From the cell containing the given text, extract its center point as (x, y) coordinate. 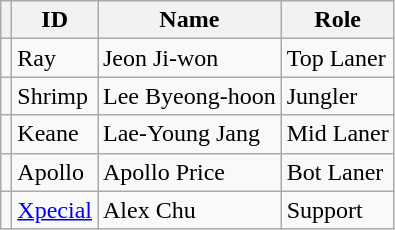
Keane (55, 134)
Xpecial (55, 210)
Role (338, 20)
Jeon Ji-won (190, 58)
Ray (55, 58)
Jungler (338, 96)
Apollo (55, 172)
Shrimp (55, 96)
ID (55, 20)
Top Laner (338, 58)
Name (190, 20)
Lae-Young Jang (190, 134)
Alex Chu (190, 210)
Bot Laner (338, 172)
Support (338, 210)
Mid Laner (338, 134)
Lee Byeong-hoon (190, 96)
Apollo Price (190, 172)
